Determine the [x, y] coordinate at the center of the cell enclosing the given text.  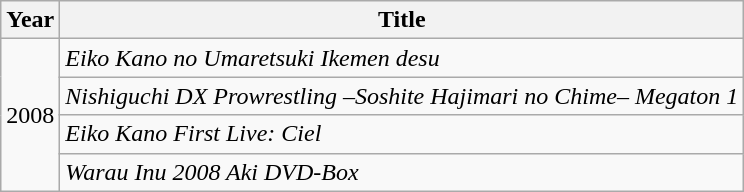
Eiko Kano no Umaretsuki Ikemen desu [402, 58]
Title [402, 20]
Eiko Kano First Live: Ciel [402, 134]
Nishiguchi DX Prowrestling –Soshite Hajimari no Chime– Megaton 1 [402, 96]
Year [30, 20]
Warau Inu 2008 Aki DVD-Box [402, 172]
2008 [30, 115]
